Scan for the cell matching the given text and deliver its [x, y] coordinate at center. 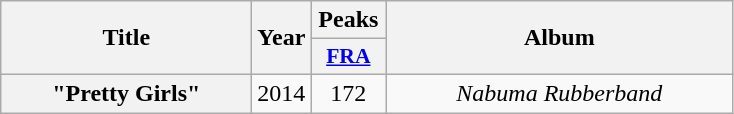
Year [282, 38]
Title [126, 38]
2014 [282, 93]
"Pretty Girls" [126, 93]
FRA [348, 57]
172 [348, 93]
Album [560, 38]
Peaks [348, 20]
Nabuma Rubberband [560, 93]
